Pinpoint the cell where the given text exists, returning its [x, y] midpoint coordinate. 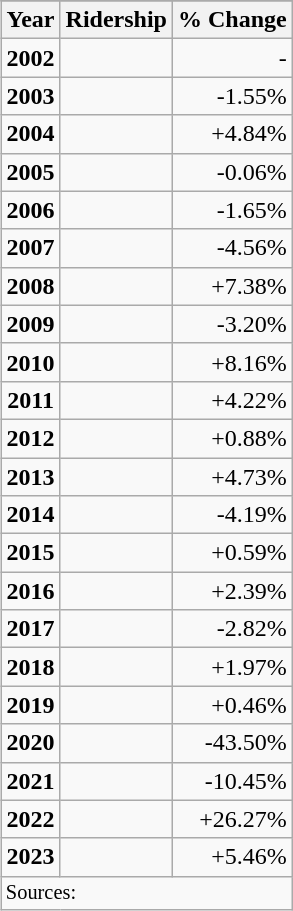
2010 [30, 362]
-4.56% [233, 248]
Ridership [116, 20]
- [233, 58]
2022 [30, 819]
2023 [30, 857]
2002 [30, 58]
2006 [30, 210]
+2.39% [233, 591]
+7.38% [233, 286]
+1.97% [233, 667]
2008 [30, 286]
2003 [30, 96]
2014 [30, 515]
Year [30, 20]
+26.27% [233, 819]
2012 [30, 438]
+5.46% [233, 857]
+4.73% [233, 477]
% Change [233, 20]
-43.50% [233, 743]
2020 [30, 743]
2009 [30, 324]
2021 [30, 781]
2007 [30, 248]
2005 [30, 172]
2018 [30, 667]
Sources: [146, 893]
2004 [30, 134]
-1.65% [233, 210]
2016 [30, 591]
-0.06% [233, 172]
+8.16% [233, 362]
-2.82% [233, 629]
+0.46% [233, 705]
+0.88% [233, 438]
2017 [30, 629]
+0.59% [233, 553]
2011 [30, 400]
2013 [30, 477]
-4.19% [233, 515]
-10.45% [233, 781]
+4.84% [233, 134]
2019 [30, 705]
2015 [30, 553]
-1.55% [233, 96]
+4.22% [233, 400]
-3.20% [233, 324]
